Return the (x, y) coordinate for the center point of the cell that contains the specified text.  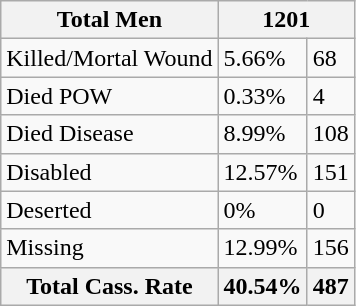
156 (330, 248)
Total Cass. Rate (110, 286)
12.99% (262, 248)
0 (330, 210)
5.66% (262, 58)
487 (330, 286)
Disabled (110, 172)
12.57% (262, 172)
151 (330, 172)
Died Disease (110, 134)
1201 (286, 20)
8.99% (262, 134)
Total Men (110, 20)
68 (330, 58)
40.54% (262, 286)
Deserted (110, 210)
Killed/Mortal Wound (110, 58)
0.33% (262, 96)
108 (330, 134)
0% (262, 210)
4 (330, 96)
Died POW (110, 96)
Missing (110, 248)
